Return the [x, y] coordinate for the center point of the cell that contains the specified text.  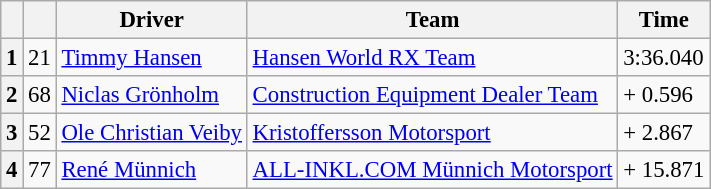
+ 15.871 [664, 170]
3:36.040 [664, 58]
Niclas Grönholm [152, 95]
52 [40, 133]
Ole Christian Veiby [152, 133]
+ 2.867 [664, 133]
Construction Equipment Dealer Team [432, 95]
1 [12, 58]
René Münnich [152, 170]
77 [40, 170]
ALL-INKL.COM Münnich Motorsport [432, 170]
Kristoffersson Motorsport [432, 133]
2 [12, 95]
Time [664, 20]
Hansen World RX Team [432, 58]
Timmy Hansen [152, 58]
68 [40, 95]
4 [12, 170]
Driver [152, 20]
3 [12, 133]
21 [40, 58]
+ 0.596 [664, 95]
Team [432, 20]
